Provide the (x, y) coordinate of the cell's center where the given text is located.  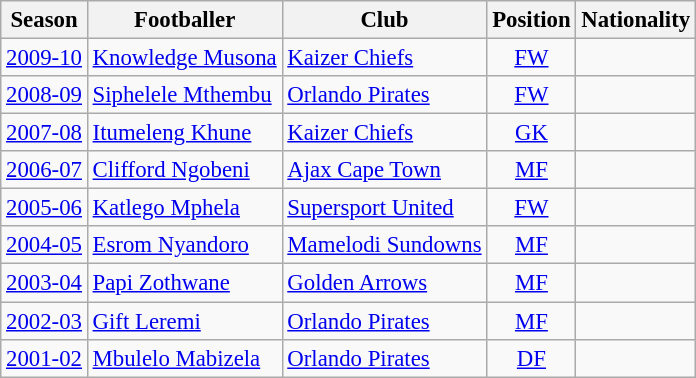
Knowledge Musona (184, 58)
2007-08 (44, 133)
Esrom Nyandoro (184, 245)
2004-05 (44, 245)
Supersport United (384, 208)
2002-03 (44, 321)
DF (532, 358)
Nationality (636, 20)
Papi Zothwane (184, 283)
Season (44, 20)
Clifford Ngobeni (184, 170)
Mbulelo Mabizela (184, 358)
2003-04 (44, 283)
2008-09 (44, 95)
Gift Leremi (184, 321)
Itumeleng Khune (184, 133)
2001-02 (44, 358)
Mamelodi Sundowns (384, 245)
2005-06 (44, 208)
2009-10 (44, 58)
Siphelele Mthembu (184, 95)
Katlego Mphela (184, 208)
Ajax Cape Town (384, 170)
Position (532, 20)
Golden Arrows (384, 283)
Footballer (184, 20)
2006-07 (44, 170)
GK (532, 133)
Club (384, 20)
